Provide the (X, Y) coordinate of the cell's center where the given text is located.  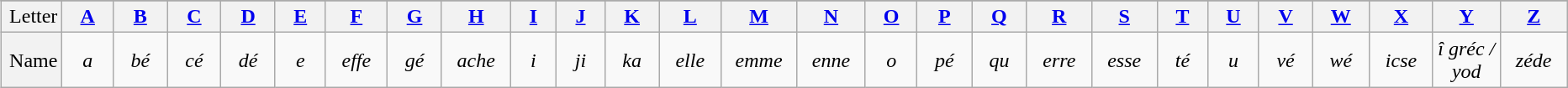
L (690, 17)
ka (632, 60)
emme (759, 60)
i (533, 60)
R (1059, 17)
Q (1000, 17)
O (891, 17)
A (87, 17)
ache (476, 60)
N (832, 17)
S (1124, 17)
ji (581, 60)
cé (194, 60)
Name (32, 60)
H (476, 17)
C (194, 17)
qu (1000, 60)
icse (1402, 60)
î gréc / yod (1466, 60)
Z (1534, 17)
W (1341, 17)
wé (1341, 60)
Y (1466, 17)
erre (1059, 60)
G (415, 17)
o (891, 60)
P (945, 17)
K (632, 17)
bé (141, 60)
u (1234, 60)
té (1182, 60)
gé (415, 60)
effe (356, 60)
dé (249, 60)
elle (690, 60)
J (581, 17)
V (1286, 17)
E (300, 17)
I (533, 17)
D (249, 17)
M (759, 17)
F (356, 17)
e (300, 60)
T (1182, 17)
esse (1124, 60)
B (141, 17)
zéde (1534, 60)
enne (832, 60)
X (1402, 17)
vé (1286, 60)
U (1234, 17)
Letter (32, 17)
pé (945, 60)
a (87, 60)
